Return [x, y] of the center of cell containing provided text 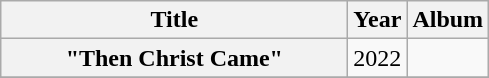
Year [378, 20]
2022 [378, 58]
"Then Christ Came" [174, 58]
Album [448, 20]
Title [174, 20]
